Extract the (X, Y) coordinate from the center of the cell holding the provided text.  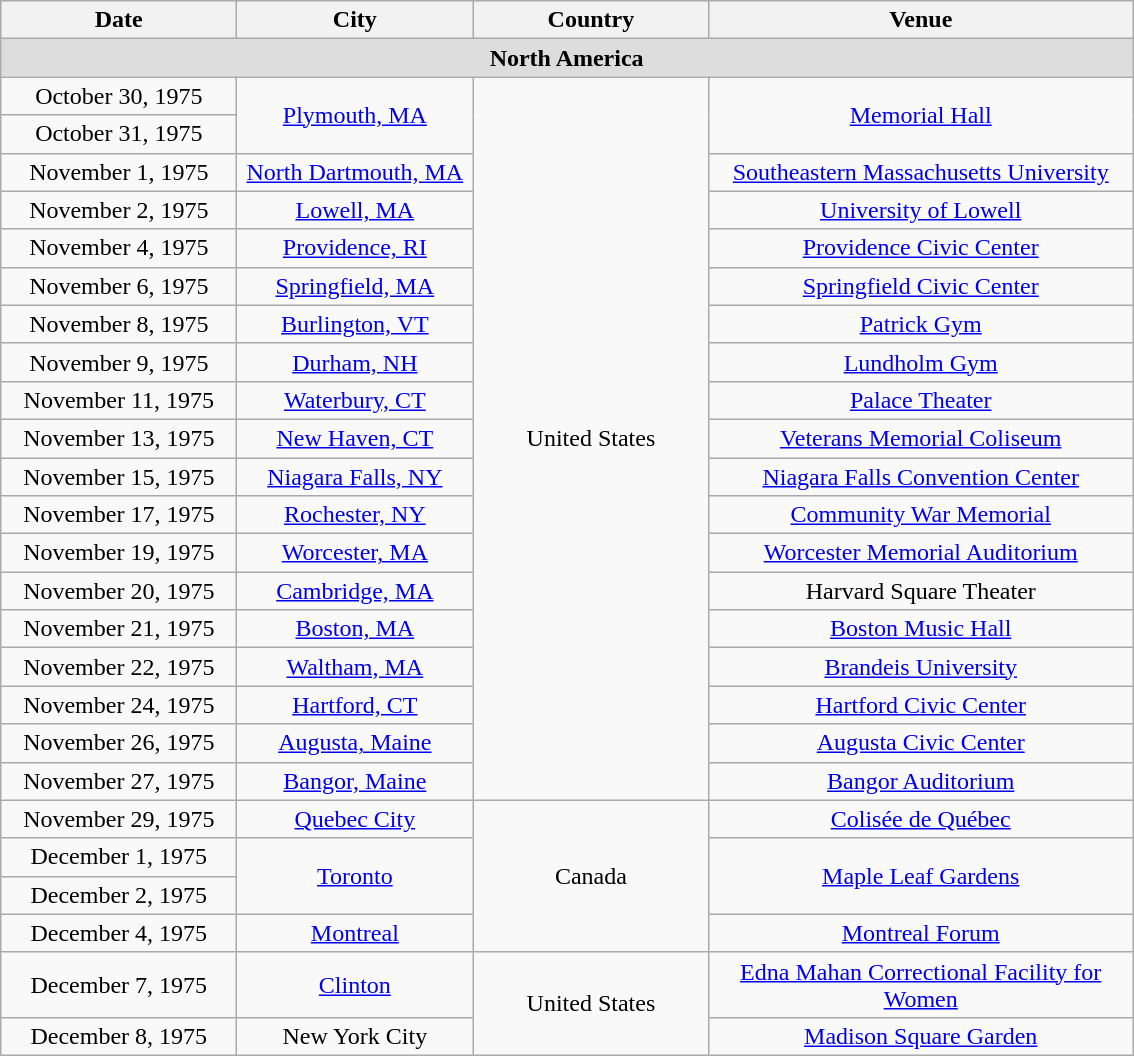
University of Lowell (921, 210)
Canada (591, 876)
Quebec City (355, 819)
November 6, 1975 (119, 286)
Augusta Civic Center (921, 743)
Waltham, MA (355, 667)
Lundholm Gym (921, 362)
November 4, 1975 (119, 248)
Boston Music Hall (921, 629)
Providence, RI (355, 248)
November 19, 1975 (119, 553)
Montreal (355, 933)
Worcester, MA (355, 553)
Plymouth, MA (355, 115)
Augusta, Maine (355, 743)
New York City (355, 1036)
December 1, 1975 (119, 857)
Lowell, MA (355, 210)
Memorial Hall (921, 115)
Harvard Square Theater (921, 591)
November 8, 1975 (119, 324)
Patrick Gym (921, 324)
Cambridge, MA (355, 591)
Bangor Auditorium (921, 781)
Date (119, 20)
New Haven, CT (355, 438)
Hartford Civic Center (921, 705)
Venue (921, 20)
Worcester Memorial Auditorium (921, 553)
City (355, 20)
November 22, 1975 (119, 667)
Maple Leaf Gardens (921, 876)
November 2, 1975 (119, 210)
Clinton (355, 984)
Palace Theater (921, 400)
November 13, 1975 (119, 438)
Boston, MA (355, 629)
Rochester, NY (355, 515)
Community War Memorial (921, 515)
December 4, 1975 (119, 933)
November 21, 1975 (119, 629)
November 20, 1975 (119, 591)
December 2, 1975 (119, 895)
Southeastern Massachusetts University (921, 172)
Toronto (355, 876)
December 7, 1975 (119, 984)
November 15, 1975 (119, 477)
Brandeis University (921, 667)
Colisée de Québec (921, 819)
Madison Square Garden (921, 1036)
October 31, 1975 (119, 134)
Springfield, MA (355, 286)
November 24, 1975 (119, 705)
Bangor, Maine (355, 781)
November 9, 1975 (119, 362)
November 11, 1975 (119, 400)
Burlington, VT (355, 324)
December 8, 1975 (119, 1036)
November 29, 1975 (119, 819)
Veterans Memorial Coliseum (921, 438)
November 26, 1975 (119, 743)
Durham, NH (355, 362)
Providence Civic Center (921, 248)
November 17, 1975 (119, 515)
Springfield Civic Center (921, 286)
Waterbury, CT (355, 400)
Edna Mahan Correctional Facility for Women (921, 984)
Country (591, 20)
Niagara Falls Convention Center (921, 477)
North Dartmouth, MA (355, 172)
October 30, 1975 (119, 96)
November 27, 1975 (119, 781)
Niagara Falls, NY (355, 477)
Hartford, CT (355, 705)
November 1, 1975 (119, 172)
North America (567, 58)
Montreal Forum (921, 933)
